Extract the [x, y] coordinate from the center of the cell holding the provided text.  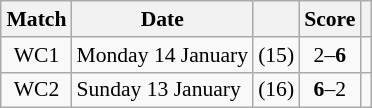
Score [330, 19]
Match [36, 19]
2–6 [330, 55]
6–2 [330, 90]
Date [162, 19]
Monday 14 January [162, 55]
(16) [276, 90]
WC1 [36, 55]
WC2 [36, 90]
Sunday 13 January [162, 90]
(15) [276, 55]
